From the cell containing the given text, extract its center point as [X, Y] coordinate. 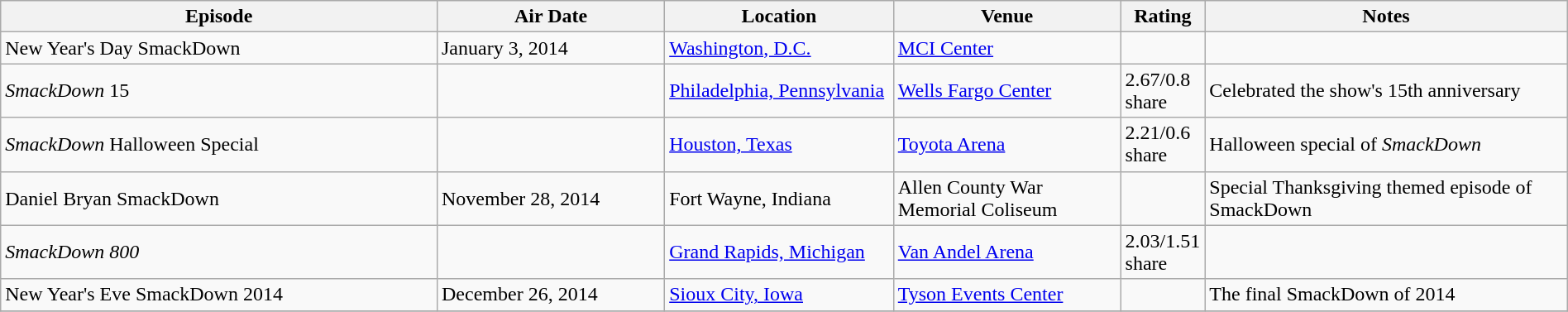
Fort Wayne, Indiana [779, 199]
Wells Fargo Center [1007, 91]
2.03/1.51 share [1163, 252]
Notes [1386, 17]
December 26, 2014 [551, 295]
The final SmackDown of 2014 [1386, 295]
Air Date [551, 17]
SmackDown 800 [219, 252]
Daniel Bryan SmackDown [219, 199]
SmackDown 15 [219, 91]
November 28, 2014 [551, 199]
Grand Rapids, Michigan [779, 252]
2.21/0.6 share [1163, 144]
Van Andel Arena [1007, 252]
Venue [1007, 17]
Toyota Arena [1007, 144]
New Year's Day SmackDown [219, 48]
2.67/0.8 share [1163, 91]
Episode [219, 17]
Location [779, 17]
Tyson Events Center [1007, 295]
Special Thanksgiving themed episode of SmackDown [1386, 199]
Houston, Texas [779, 144]
Philadelphia, Pennsylvania [779, 91]
Sioux City, Iowa [779, 295]
Celebrated the show's 15th anniversary [1386, 91]
January 3, 2014 [551, 48]
Washington, D.C. [779, 48]
Rating [1163, 17]
New Year's Eve SmackDown 2014 [219, 295]
Allen County War Memorial Coliseum [1007, 199]
MCI Center [1007, 48]
SmackDown Halloween Special [219, 144]
Halloween special of SmackDown [1386, 144]
